Provide the (x, y) coordinate of the cell's center where the given text is located.  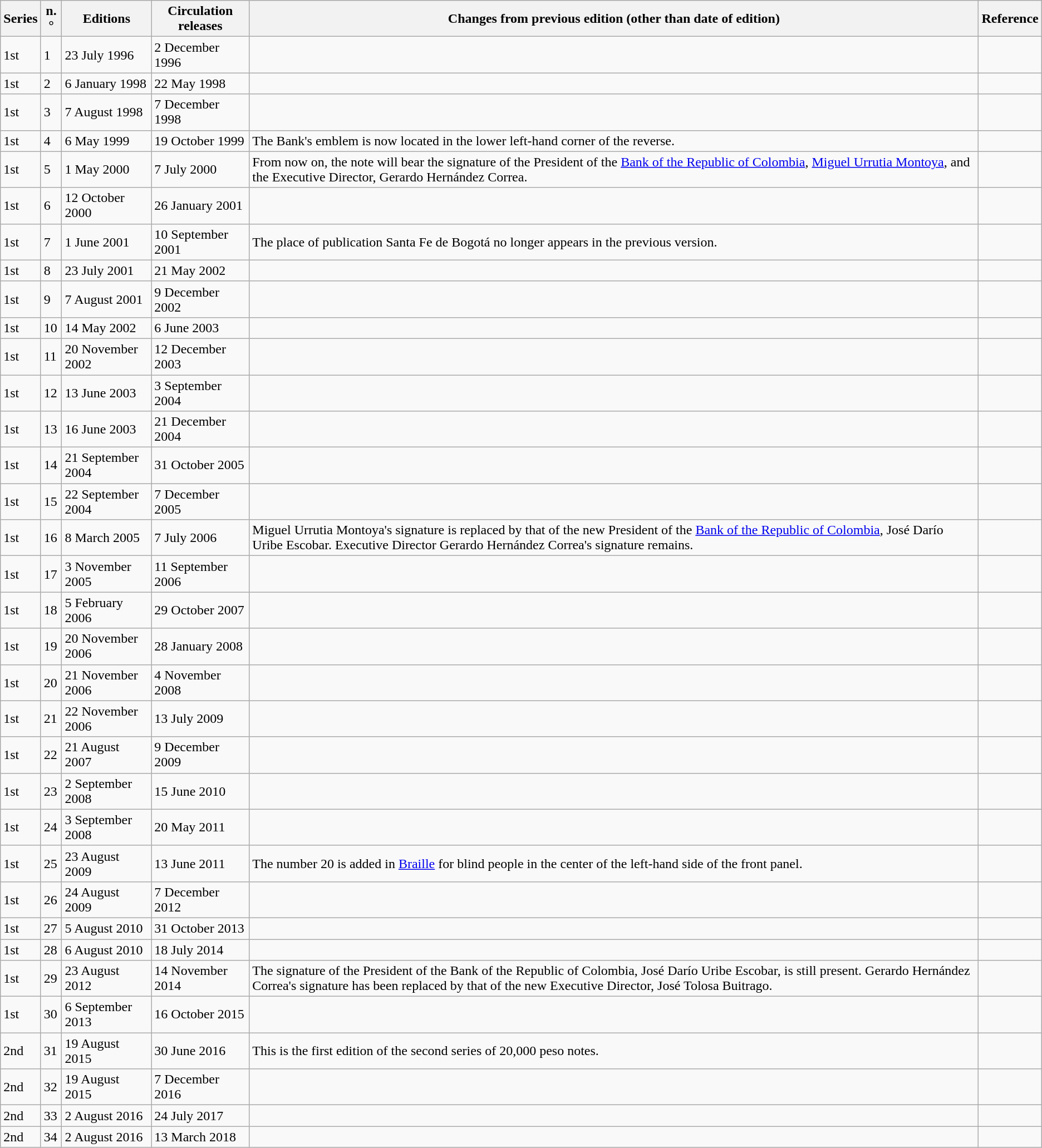
13 June 2003 (107, 393)
Changes from previous edition (other than date of edition) (614, 19)
The Bank's emblem is now located in the lower left-hand corner of the reverse. (614, 141)
23 (51, 791)
32 (51, 1087)
11 (51, 356)
6 January 1998 (107, 83)
16 June 2003 (107, 430)
15 June 2010 (200, 791)
13 June 2011 (200, 864)
2 (51, 83)
5 February 2006 (107, 610)
21 August 2007 (107, 755)
2 December 1996 (200, 55)
21 November 2006 (107, 682)
21 (51, 719)
The number 20 is added in Braille for blind people in the center of the left-hand side of the front panel. (614, 864)
19 (51, 647)
14 May 2002 (107, 328)
30 (51, 1015)
22 November 2006 (107, 719)
7 December 2016 (200, 1087)
13 March 2018 (200, 1137)
Reference (1010, 19)
6 August 2010 (107, 950)
Circulation releases (200, 19)
1 June 2001 (107, 242)
Series (21, 19)
7 (51, 242)
23 July 2001 (107, 270)
18 July 2014 (200, 950)
8 March 2005 (107, 538)
4 November 2008 (200, 682)
20 (51, 682)
This is the first edition of the second series of 20,000 peso notes. (614, 1051)
20 November 2006 (107, 647)
34 (51, 1137)
16 (51, 538)
24 (51, 827)
9 (51, 299)
1 (51, 55)
12 (51, 393)
18 (51, 610)
7 July 2000 (200, 169)
30 June 2016 (200, 1051)
26 (51, 899)
6 (51, 206)
9 December 2009 (200, 755)
13 July 2009 (200, 719)
6 May 1999 (107, 141)
22 September 2004 (107, 502)
3 September 2008 (107, 827)
2 September 2008 (107, 791)
28 (51, 950)
23 August 2012 (107, 978)
21 September 2004 (107, 465)
7 July 2006 (200, 538)
12 October 2000 (107, 206)
28 January 2008 (200, 647)
31 October 2013 (200, 928)
27 (51, 928)
31 October 2005 (200, 465)
6 June 2003 (200, 328)
23 July 1996 (107, 55)
29 (51, 978)
19 October 1999 (200, 141)
31 (51, 1051)
20 May 2011 (200, 827)
23 August 2009 (107, 864)
21 May 2002 (200, 270)
8 (51, 270)
26 January 2001 (200, 206)
3 November 2005 (107, 574)
7 August 1998 (107, 112)
3 September 2004 (200, 393)
7 December 2005 (200, 502)
24 July 2017 (200, 1116)
4 (51, 141)
3 (51, 112)
7 December 2012 (200, 899)
5 (51, 169)
33 (51, 1116)
25 (51, 864)
15 (51, 502)
21 December 2004 (200, 430)
Editions (107, 19)
The place of publication Santa Fe de Bogotá no longer appears in the previous version. (614, 242)
11 September 2006 (200, 574)
14 November 2014 (200, 978)
1 May 2000 (107, 169)
10 September 2001 (200, 242)
22 (51, 755)
10 (51, 328)
24 August 2009 (107, 899)
13 (51, 430)
n.° (51, 19)
22 May 1998 (200, 83)
14 (51, 465)
6 September 2013 (107, 1015)
9 December 2002 (200, 299)
20 November 2002 (107, 356)
16 October 2015 (200, 1015)
5 August 2010 (107, 928)
29 October 2007 (200, 610)
12 December 2003 (200, 356)
7 August 2001 (107, 299)
7 December 1998 (200, 112)
17 (51, 574)
